Find where the given text appears and provide that cell's center as (x, y) coordinate. 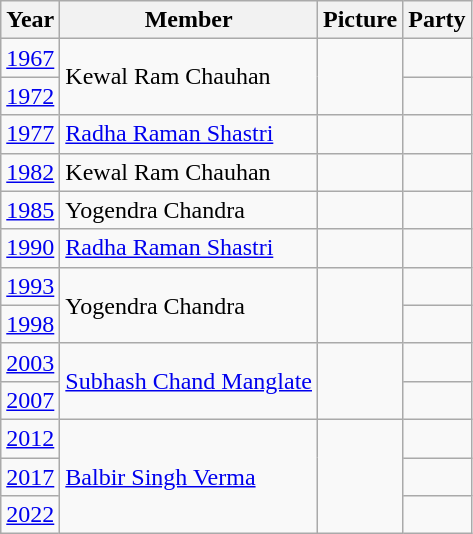
Year (30, 20)
2022 (30, 515)
2007 (30, 400)
2017 (30, 477)
Picture (360, 20)
2012 (30, 438)
1972 (30, 96)
1998 (30, 324)
Subhash Chand Manglate (189, 381)
Party (437, 20)
1982 (30, 172)
Member (189, 20)
1985 (30, 210)
2003 (30, 362)
1993 (30, 286)
1977 (30, 134)
1990 (30, 248)
1967 (30, 58)
Balbir Singh Verma (189, 476)
